Return the [X, Y] coordinate for the center point of the cell that contains the specified text.  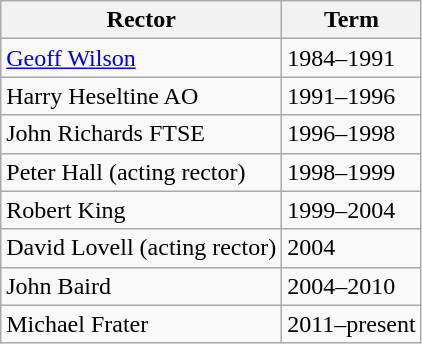
Robert King [142, 210]
Harry Heseltine AO [142, 96]
Michael Frater [142, 324]
1998–1999 [352, 172]
1996–1998 [352, 134]
2011–present [352, 324]
Geoff Wilson [142, 58]
1999–2004 [352, 210]
John Baird [142, 286]
Peter Hall (acting rector) [142, 172]
Term [352, 20]
2004–2010 [352, 286]
John Richards FTSE [142, 134]
2004 [352, 248]
1984–1991 [352, 58]
David Lovell (acting rector) [142, 248]
1991–1996 [352, 96]
Rector [142, 20]
